Provide the (X, Y) coordinate of the cell's center where the given text is located.  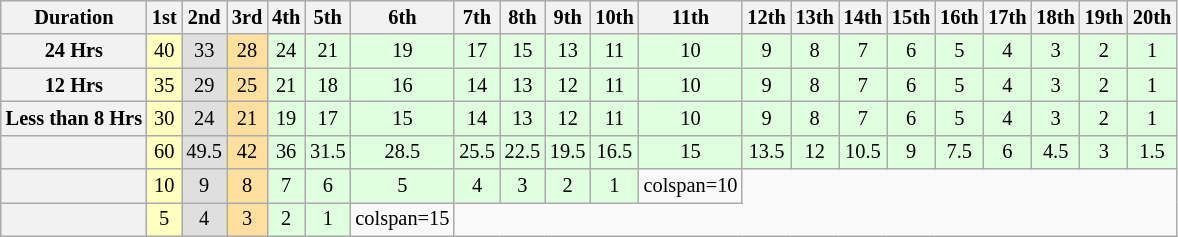
36 (286, 152)
28.5 (402, 152)
4th (286, 17)
4.5 (1056, 152)
29 (204, 85)
35 (164, 85)
8th (522, 17)
15th (911, 17)
16 (402, 85)
13th (815, 17)
17th (1007, 17)
25 (247, 85)
2nd (204, 17)
3rd (247, 17)
12th (766, 17)
24 Hrs (74, 51)
10.5 (863, 152)
7.5 (959, 152)
18th (1056, 17)
colspan=15 (402, 219)
60 (164, 152)
colspan=10 (691, 186)
19th (1104, 17)
1.5 (1152, 152)
28 (247, 51)
42 (247, 152)
31.5 (328, 152)
Less than 8 Hrs (74, 118)
1st (164, 17)
33 (204, 51)
16.5 (614, 152)
25.5 (476, 152)
9th (568, 17)
5th (328, 17)
19.5 (568, 152)
10th (614, 17)
20th (1152, 17)
Duration (74, 17)
13.5 (766, 152)
7th (476, 17)
18 (328, 85)
14th (863, 17)
12 Hrs (74, 85)
49.5 (204, 152)
30 (164, 118)
22.5 (522, 152)
40 (164, 51)
6th (402, 17)
11th (691, 17)
16th (959, 17)
